Search for the cell housing the specified text and yield its (x, y) center coordinate. 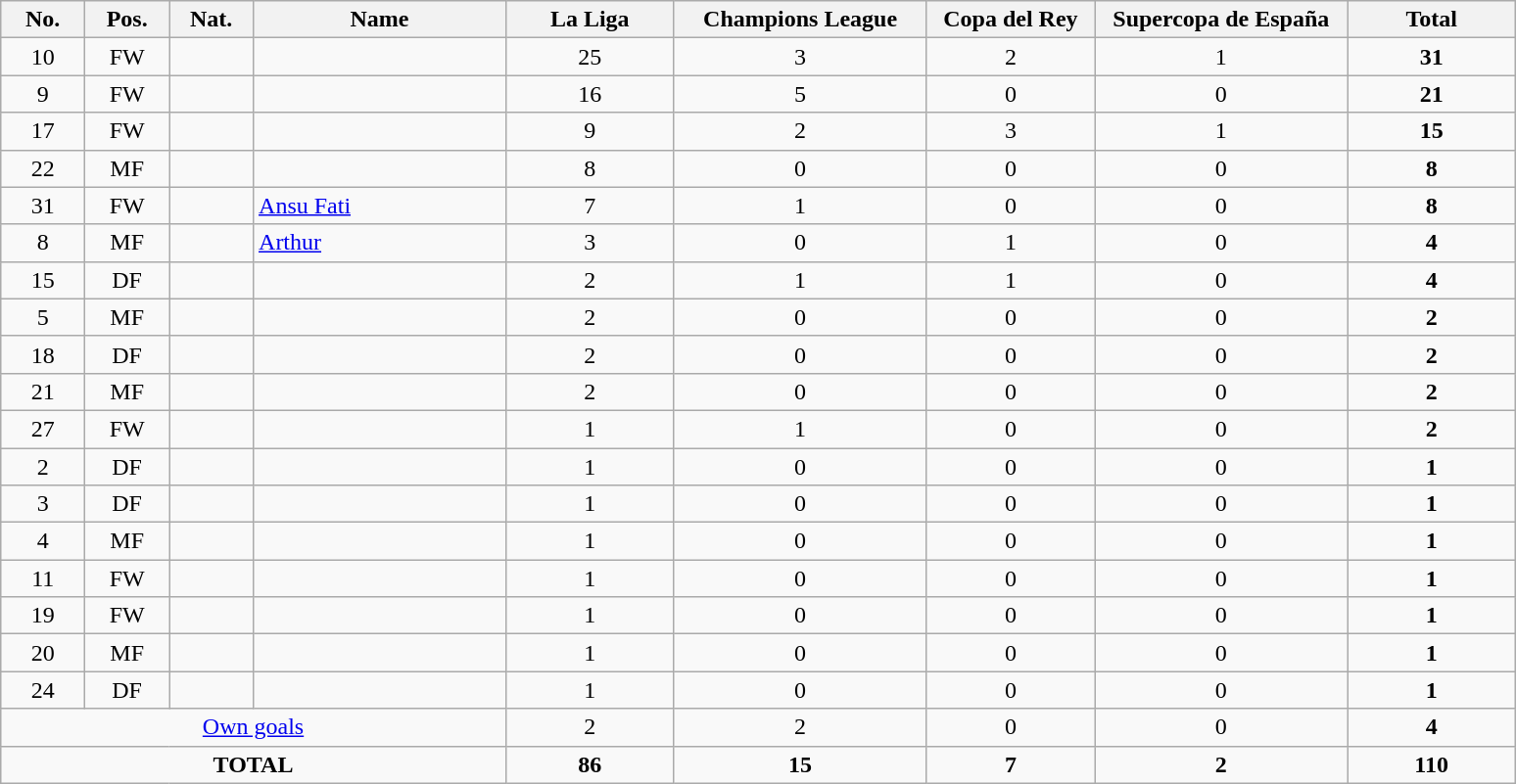
Total (1432, 20)
Ansu Fati (380, 206)
Copa del Rey (1011, 20)
24 (43, 690)
18 (43, 354)
19 (43, 616)
Name (380, 20)
10 (43, 57)
86 (590, 764)
110 (1432, 764)
16 (590, 94)
La Liga (590, 20)
Pos. (127, 20)
No. (43, 20)
20 (43, 653)
Own goals (254, 727)
Champions League (800, 20)
11 (43, 578)
Supercopa de España (1221, 20)
17 (43, 131)
Arthur (380, 243)
22 (43, 168)
25 (590, 57)
27 (43, 429)
TOTAL (254, 764)
Nat. (212, 20)
